Scan for the cell matching the given text and deliver its (x, y) coordinate at center. 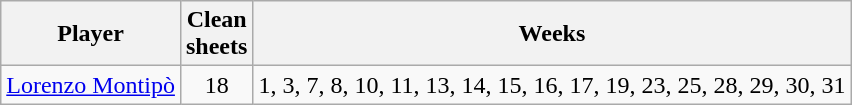
Cleansheets (216, 34)
Lorenzo Montipò (91, 85)
18 (216, 85)
1, 3, 7, 8, 10, 11, 13, 14, 15, 16, 17, 19, 23, 25, 28, 29, 30, 31 (552, 85)
Weeks (552, 34)
Player (91, 34)
